Identify which cell holds the provided text, then report its (x, y) central coordinate. 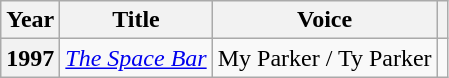
The Space Bar (136, 58)
Voice (324, 20)
Title (136, 20)
1997 (30, 58)
My Parker / Ty Parker (324, 58)
Year (30, 20)
